Capture the cell that displays the provided text and extract its [x, y] central coordinate. 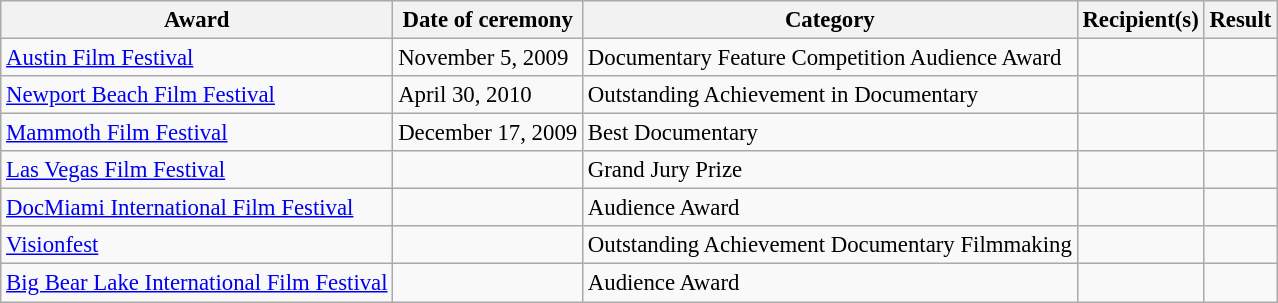
December 17, 2009 [488, 133]
Grand Jury Prize [830, 170]
Date of ceremony [488, 20]
Category [830, 20]
Recipient(s) [1140, 20]
Austin Film Festival [197, 58]
Award [197, 20]
Visionfest [197, 245]
Las Vegas Film Festival [197, 170]
Best Documentary [830, 133]
Big Bear Lake International Film Festival [197, 283]
Outstanding Achievement Documentary Filmmaking [830, 245]
November 5, 2009 [488, 58]
Mammoth Film Festival [197, 133]
Newport Beach Film Festival [197, 95]
April 30, 2010 [488, 95]
Documentary Feature Competition Audience Award [830, 58]
Outstanding Achievement in Documentary [830, 95]
Result [1240, 20]
DocMiami International Film Festival [197, 208]
